Pinpoint the cell where the given text exists, returning its [X, Y] midpoint coordinate. 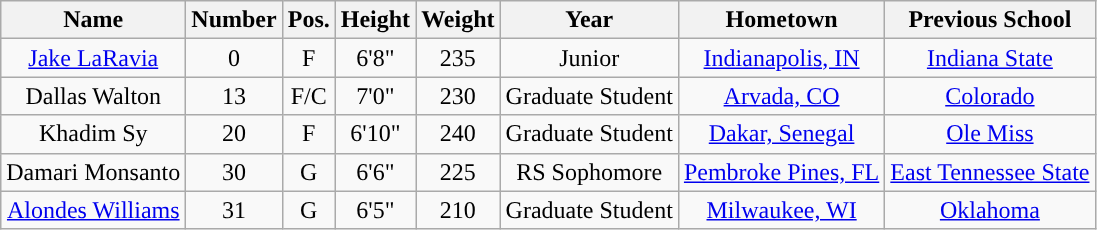
Indiana State [990, 58]
Pos. [308, 20]
Pembroke Pines, FL [781, 172]
Arvada, CO [781, 96]
20 [234, 134]
6'6" [375, 172]
230 [458, 96]
Name [94, 20]
240 [458, 134]
Height [375, 20]
Oklahoma [990, 210]
13 [234, 96]
Weight [458, 20]
Hometown [781, 20]
6'8" [375, 58]
6'5" [375, 210]
F/C [308, 96]
Dallas Walton [94, 96]
Ole Miss [990, 134]
Colorado [990, 96]
7'0" [375, 96]
31 [234, 210]
Junior [589, 58]
0 [234, 58]
210 [458, 210]
Damari Monsanto [94, 172]
Dakar, Senegal [781, 134]
East Tennessee State [990, 172]
Milwaukee, WI [781, 210]
Indianapolis, IN [781, 58]
Year [589, 20]
225 [458, 172]
RS Sophomore [589, 172]
Previous School [990, 20]
Alondes Williams [94, 210]
30 [234, 172]
Jake LaRavia [94, 58]
235 [458, 58]
Number [234, 20]
Khadim Sy [94, 134]
6'10" [375, 134]
